Pinpoint the cell where the given text exists, returning its [x, y] midpoint coordinate. 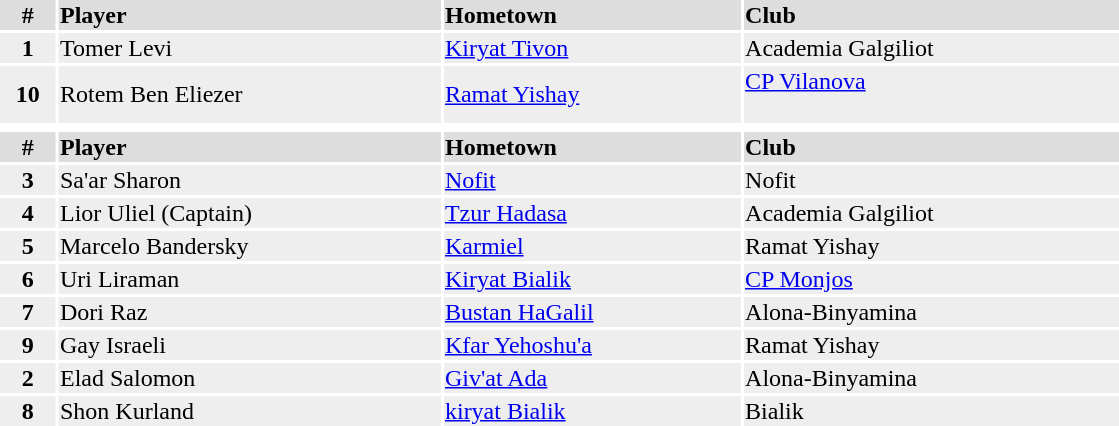
Tzur Hadasa [592, 213]
5 [28, 246]
Lior Uliel (Captain) [249, 213]
Giv'at Ada [592, 378]
1 [28, 48]
Elad Salomon [249, 378]
Dori Raz [249, 312]
Karmiel [592, 246]
CP Vilanova [932, 94]
Kiryat Tivon [592, 48]
Kfar Yehoshu'a [592, 345]
kiryat Bialik [592, 411]
Sa'ar Sharon [249, 180]
Gay Israeli [249, 345]
7 [28, 312]
CP Monjos [932, 279]
3 [28, 180]
Shon Kurland [249, 411]
Marcelo Bandersky [249, 246]
8 [28, 411]
Kiryat Bialik [592, 279]
9 [28, 345]
Tomer Levi [249, 48]
2 [28, 378]
10 [28, 94]
Rotem Ben Eliezer [249, 94]
Bialik [932, 411]
Bustan HaGalil [592, 312]
4 [28, 213]
Uri Liraman [249, 279]
6 [28, 279]
